From the cell containing the given text, extract its center point as (X, Y) coordinate. 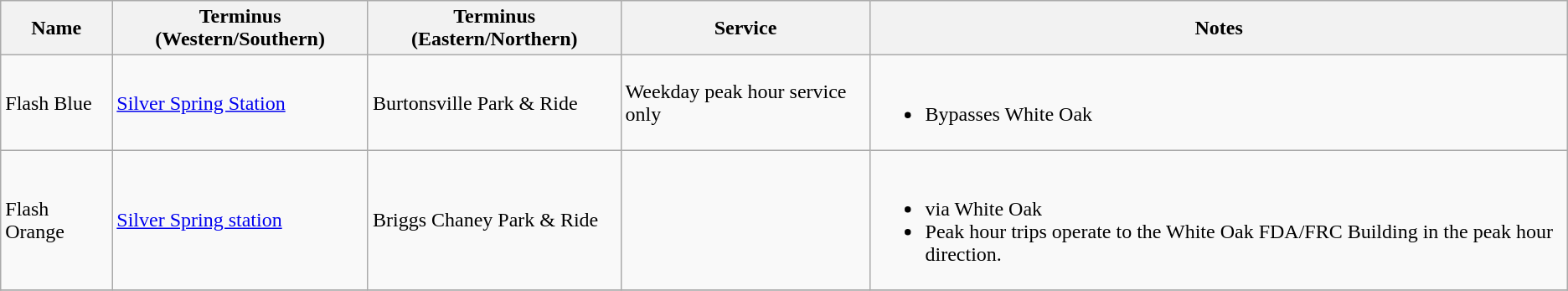
Burtonsville Park & Ride (494, 102)
Terminus (Western/Southern) (240, 29)
Silver Spring Station (240, 102)
Silver Spring station (240, 220)
Briggs Chaney Park & Ride (494, 220)
Terminus (Eastern/Northern) (494, 29)
Notes (1219, 29)
Service (745, 29)
Weekday peak hour service only (745, 102)
Bypasses White Oak (1219, 102)
via White OakPeak hour trips operate to the White Oak FDA/FRC Building in the peak hour direction. (1219, 220)
Flash Blue (57, 102)
Flash Orange (57, 220)
Name (57, 29)
